Provide the (x, y) coordinate of the cell's center where the given text is located.  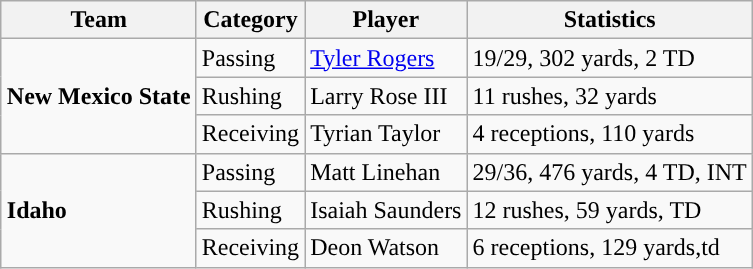
Tyler Rogers (386, 58)
29/36, 476 yards, 4 TD, INT (610, 172)
Idaho (98, 210)
New Mexico State (98, 96)
Team (98, 20)
Tyrian Taylor (386, 134)
Matt Linehan (386, 172)
Deon Watson (386, 248)
11 rushes, 32 yards (610, 96)
Larry Rose III (386, 96)
19/29, 302 yards, 2 TD (610, 58)
Player (386, 20)
6 receptions, 129 yards,td (610, 248)
Category (250, 20)
12 rushes, 59 yards, TD (610, 210)
4 receptions, 110 yards (610, 134)
Isaiah Saunders (386, 210)
Statistics (610, 20)
